Determine the [X, Y] coordinate at the center of the cell enclosing the given text.  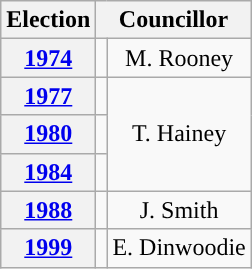
1999 [48, 248]
1974 [48, 58]
E. Dinwoodie [179, 248]
1984 [48, 172]
1977 [48, 96]
J. Smith [179, 210]
1980 [48, 134]
M. Rooney [179, 58]
Councillor [174, 20]
Election [48, 20]
T. Hainey [179, 134]
1988 [48, 210]
